Extract the [x, y] coordinate from the center of the cell holding the provided text.  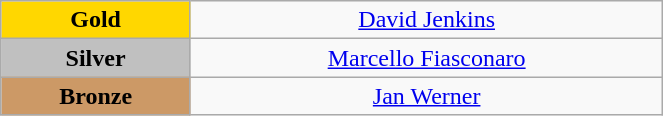
Bronze [96, 96]
Silver [96, 58]
Marcello Fiasconaro [426, 58]
David Jenkins [426, 20]
Jan Werner [426, 96]
Gold [96, 20]
